Detect which cell encompasses the target text, then output its [X, Y] center coordinate. 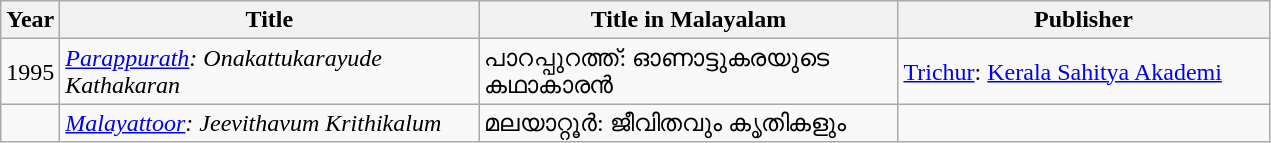
1995 [30, 72]
Malayattoor: Jeevithavum Krithikalum [270, 123]
Publisher [1084, 20]
Parappurath: Onakattukarayude Kathakaran [270, 72]
മലയാറ്റൂര്‍: ജീവിതവും കൃതികളും [688, 123]
പാറപ്പുറത്ത്: ഓണാട്ടുകരയുടെ കഥാകാരന്‍ [688, 72]
Year [30, 20]
Title in Malayalam [688, 20]
Title [270, 20]
Trichur: Kerala Sahitya Akademi [1084, 72]
